Identify which cell holds the provided text, then report its [x, y] central coordinate. 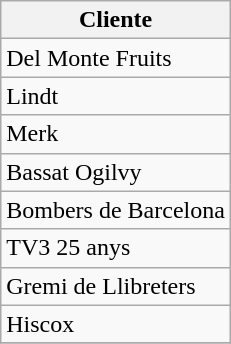
TV3 25 anys [116, 248]
Bombers de Barcelona [116, 210]
Bassat Ogilvy [116, 172]
Del Monte Fruits [116, 58]
Lindt [116, 96]
Gremi de Llibreters [116, 286]
Cliente [116, 20]
Hiscox [116, 324]
Merk [116, 134]
